Detect which cell encompasses the target text, then output its [X, Y] center coordinate. 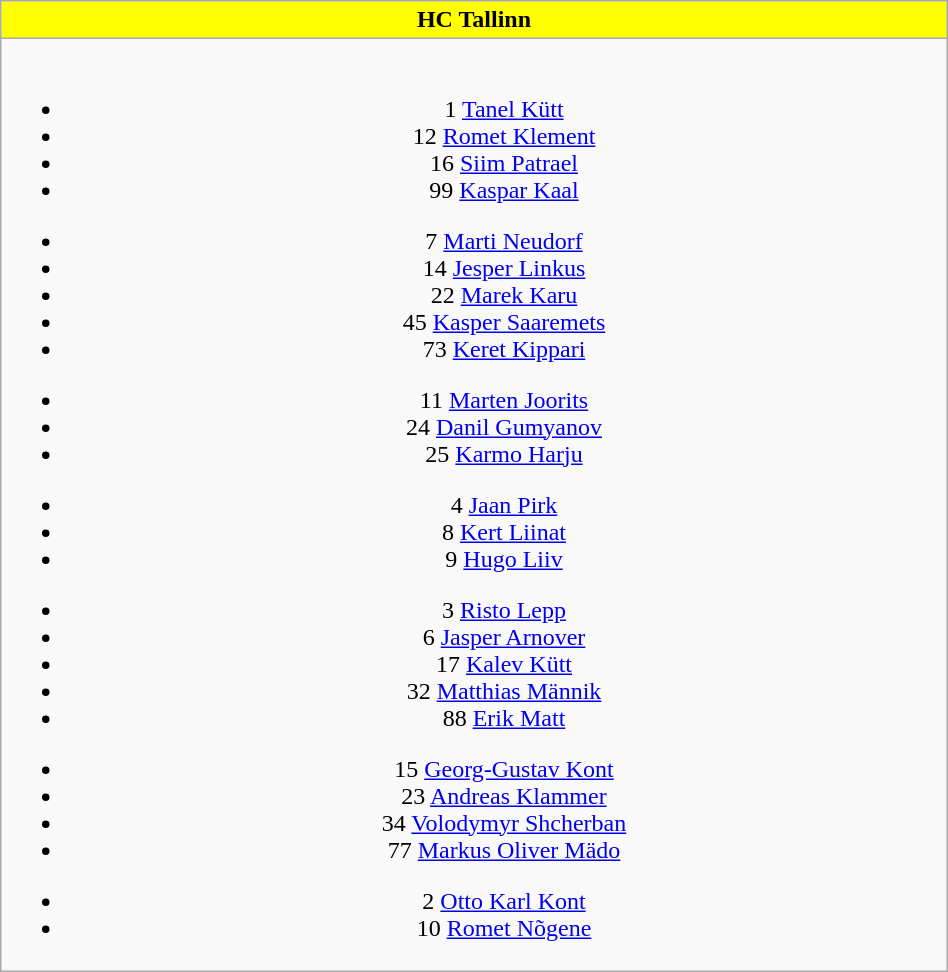
HC Tallinn [474, 20]
